Find where the given text appears and provide that cell's center as [X, Y] coordinate. 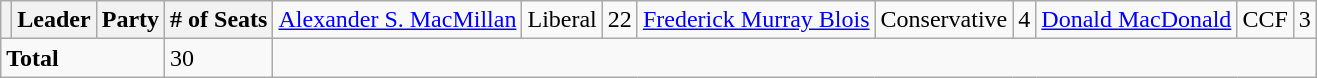
22 [620, 20]
Alexander S. MacMillan [398, 20]
Donald MacDonald [1136, 20]
Total [83, 58]
Frederick Murray Blois [756, 20]
3 [1304, 20]
Leader [54, 20]
4 [1024, 20]
Conservative [944, 20]
CCF [1265, 20]
# of Seats [219, 20]
30 [219, 58]
Party [130, 20]
Liberal [562, 20]
